Find where the given text appears and provide that cell's center as [x, y] coordinate. 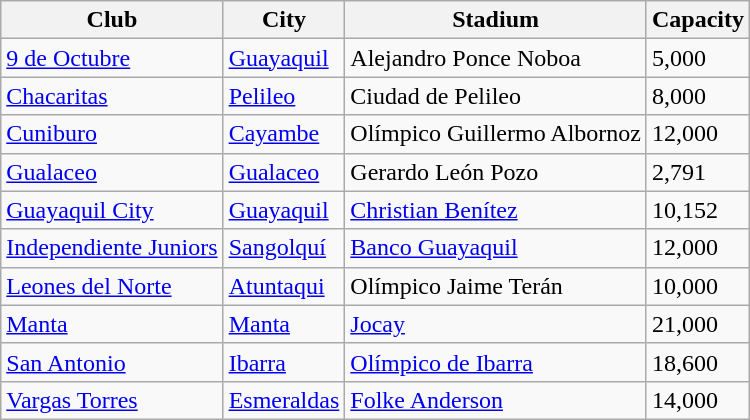
Olímpico Jaime Terán [496, 286]
Christian Benítez [496, 210]
5,000 [698, 58]
21,000 [698, 324]
San Antonio [112, 362]
2,791 [698, 172]
Olímpico de Ibarra [496, 362]
9 de Octubre [112, 58]
Folke Anderson [496, 400]
Club [112, 20]
10,152 [698, 210]
Chacaritas [112, 96]
Stadium [496, 20]
Banco Guayaquil [496, 248]
Gerardo León Pozo [496, 172]
Sangolquí [284, 248]
Independiente Juniors [112, 248]
Leones del Norte [112, 286]
Jocay [496, 324]
Guayaquil City [112, 210]
Ibarra [284, 362]
18,600 [698, 362]
Cuniburo [112, 134]
14,000 [698, 400]
Capacity [698, 20]
Vargas Torres [112, 400]
Alejandro Ponce Noboa [496, 58]
Atuntaqui [284, 286]
City [284, 20]
Esmeraldas [284, 400]
Olímpico Guillermo Albornoz [496, 134]
Cayambe [284, 134]
8,000 [698, 96]
Ciudad de Pelileo [496, 96]
10,000 [698, 286]
Pelileo [284, 96]
